Provide the (X, Y) coordinate of the cell's center where the given text is located.  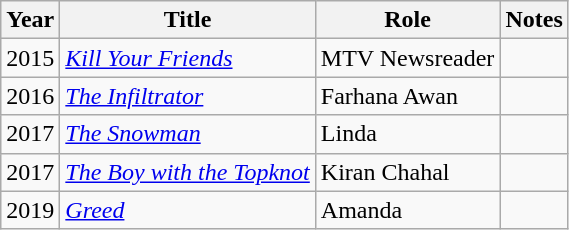
Title (188, 20)
Greed (188, 210)
The Boy with the Topknot (188, 172)
Farhana Awan (408, 96)
Notes (534, 20)
Role (408, 20)
2016 (30, 96)
Year (30, 20)
Amanda (408, 210)
The Snowman (188, 134)
Kill Your Friends (188, 58)
Linda (408, 134)
2015 (30, 58)
MTV Newsreader (408, 58)
Kiran Chahal (408, 172)
The Infiltrator (188, 96)
2019 (30, 210)
